Return (x, y) of the center of cell containing provided text 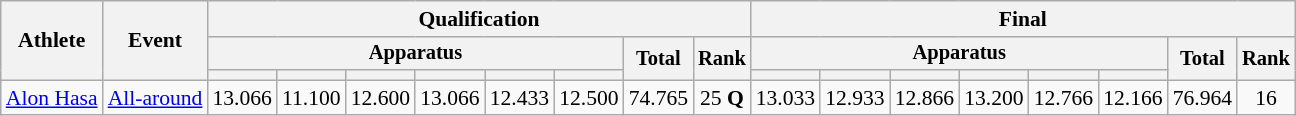
12.866 (924, 98)
Athlete (52, 40)
76.964 (1202, 98)
Alon Hasa (52, 98)
Qualification (478, 19)
Event (156, 40)
12.766 (1064, 98)
13.200 (994, 98)
13.033 (786, 98)
12.433 (520, 98)
12.933 (854, 98)
Final (1023, 19)
11.100 (312, 98)
All-around (156, 98)
12.166 (1132, 98)
12.600 (380, 98)
16 (1266, 98)
12.500 (588, 98)
25 Q (722, 98)
74.765 (658, 98)
